From the cell containing the given text, extract its center point as [X, Y] coordinate. 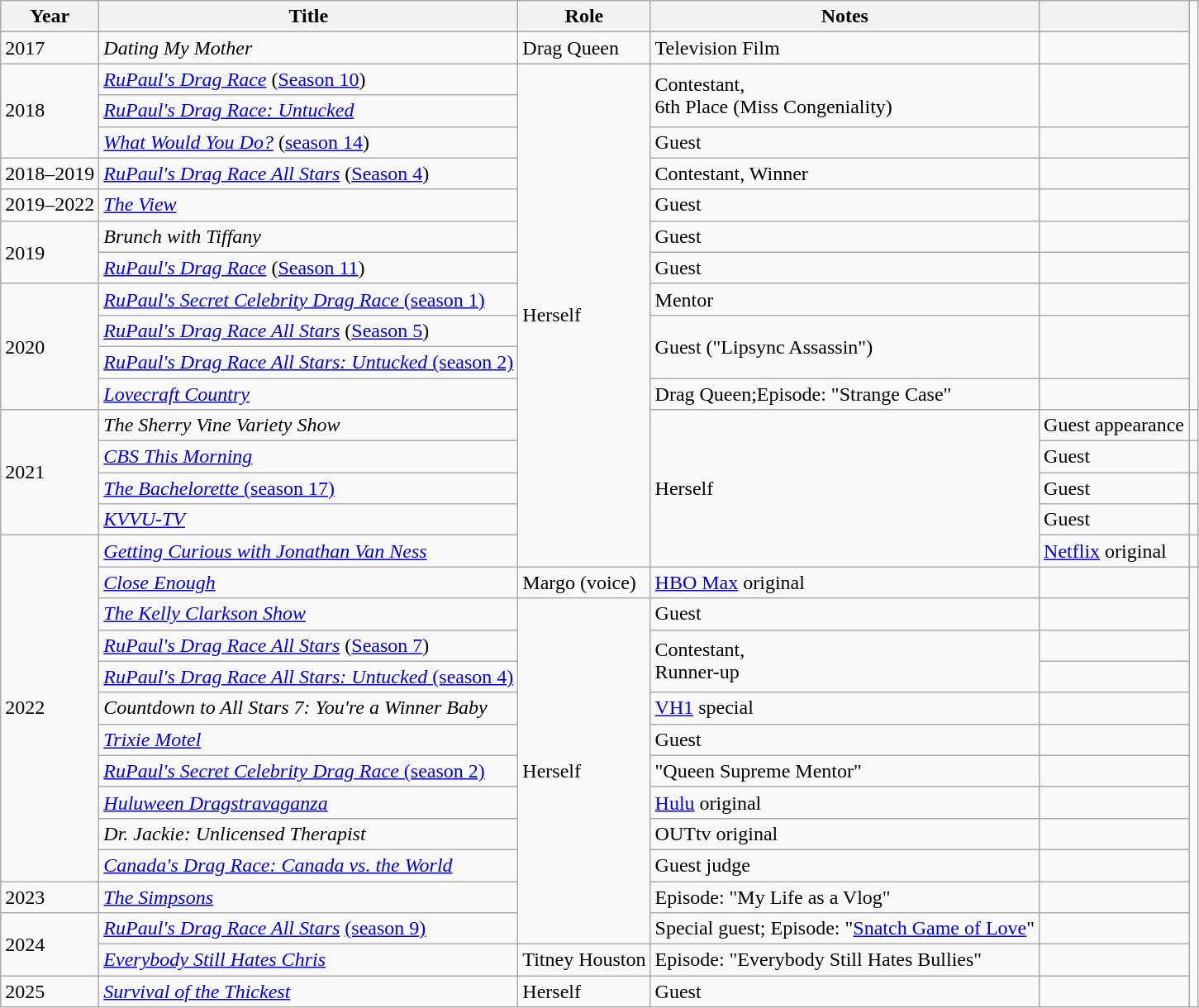
RuPaul's Drag Race All Stars: Untucked (season 4) [309, 677]
Netflix original [1114, 551]
"Queen Supreme Mentor" [845, 771]
KVVU-TV [309, 520]
Titney Houston [584, 960]
Hulu original [845, 802]
2022 [50, 709]
2018–2019 [50, 174]
HBO Max original [845, 582]
Contestant, Winner [845, 174]
RuPaul's Drag Race All Stars (Season 5) [309, 330]
2019 [50, 252]
Lovecraft Country [309, 394]
The Simpsons [309, 896]
Mentor [845, 299]
Drag Queen;Episode: "Strange Case" [845, 394]
Trixie Motel [309, 739]
2021 [50, 473]
Canada's Drag Race: Canada vs. the World [309, 865]
2019–2022 [50, 205]
What Would You Do? (season 14) [309, 142]
RuPaul's Drag Race All Stars (Season 7) [309, 645]
RuPaul's Drag Race (Season 11) [309, 268]
RuPaul's Drag Race All Stars: Untucked (season 2) [309, 362]
Getting Curious with Jonathan Van Ness [309, 551]
Guest appearance [1114, 426]
RuPaul's Secret Celebrity Drag Race (season 1) [309, 299]
The Kelly Clarkson Show [309, 614]
The Bachelorette (season 17) [309, 488]
OUTtv original [845, 834]
Survival of the Thickest [309, 991]
Brunch with Tiffany [309, 236]
RuPaul's Drag Race All Stars (Season 4) [309, 174]
RuPaul's Drag Race: Untucked [309, 111]
Close Enough [309, 582]
Drag Queen [584, 48]
VH1 special [845, 708]
Year [50, 17]
Contestant,Runner-up [845, 661]
RuPaul's Drag Race (Season 10) [309, 79]
Episode: "Everybody Still Hates Bullies" [845, 960]
2024 [50, 944]
CBS This Morning [309, 457]
Role [584, 17]
Guest ("Lipsync Assassin") [845, 346]
Countdown to All Stars 7: You're a Winner Baby [309, 708]
Special guest; Episode: "Snatch Game of Love" [845, 929]
Contestant,6th Place (Miss Congeniality) [845, 95]
Notes [845, 17]
2017 [50, 48]
Title [309, 17]
Guest judge [845, 865]
The View [309, 205]
Television Film [845, 48]
Dating My Mother [309, 48]
2018 [50, 111]
RuPaul's Drag Race All Stars (season 9) [309, 929]
2023 [50, 896]
Dr. Jackie: Unlicensed Therapist [309, 834]
2025 [50, 991]
The Sherry Vine Variety Show [309, 426]
Everybody Still Hates Chris [309, 960]
2020 [50, 346]
RuPaul's Secret Celebrity Drag Race (season 2) [309, 771]
Episode: "My Life as a Vlog" [845, 896]
Margo (voice) [584, 582]
Huluween Dragstravaganza [309, 802]
